Pinpoint the cell where the given text exists, returning its [X, Y] midpoint coordinate. 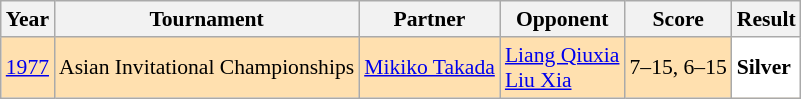
Asian Invitational Championships [206, 68]
Silver [766, 68]
Tournament [206, 19]
Liang Qiuxia Liu Xia [562, 68]
Score [678, 19]
Partner [430, 19]
Opponent [562, 19]
Mikiko Takada [430, 68]
7–15, 6–15 [678, 68]
Year [28, 19]
Result [766, 19]
1977 [28, 68]
